Capture the cell that displays the provided text and extract its (X, Y) central coordinate. 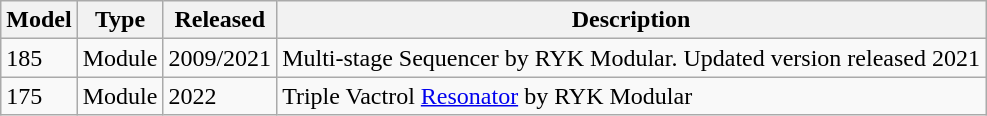
Multi-stage Sequencer by RYK Modular. Updated version released 2021 (632, 58)
2009/2021 (220, 58)
Type (120, 20)
Triple Vactrol Resonator by RYK Modular (632, 96)
Description (632, 20)
185 (39, 58)
Model (39, 20)
Released (220, 20)
2022 (220, 96)
175 (39, 96)
